For the text-containing cell, return its midpoint in (X, Y) coordinate format. 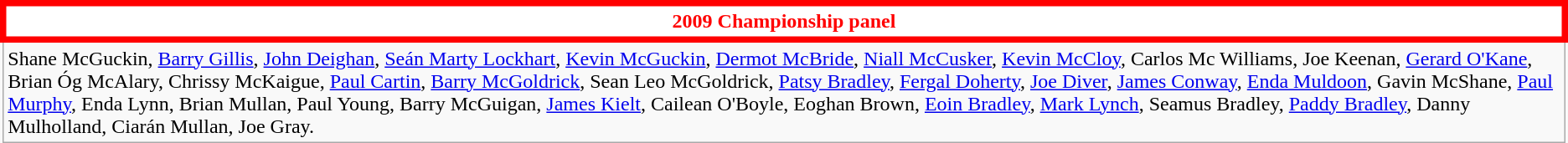
2009 Championship panel (784, 22)
